Locate the cell with the specified text and output its [X, Y] center coordinate. 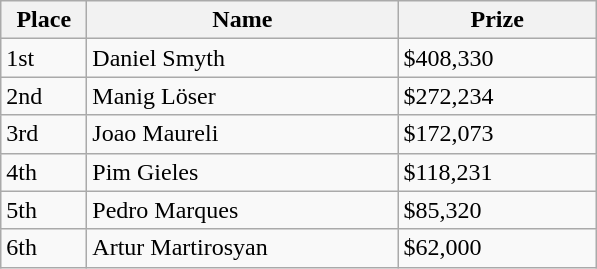
1st [44, 58]
$85,320 [498, 210]
Daniel Smyth [242, 58]
Joao Maureli [242, 134]
3rd [44, 134]
5th [44, 210]
$118,231 [498, 172]
Prize [498, 20]
Place [44, 20]
Pedro Marques [242, 210]
6th [44, 248]
$172,073 [498, 134]
Manig Löser [242, 96]
Artur Martirosyan [242, 248]
Name [242, 20]
Pim Gieles [242, 172]
4th [44, 172]
$272,234 [498, 96]
2nd [44, 96]
$408,330 [498, 58]
$62,000 [498, 248]
